Detect which cell encompasses the target text, then output its (x, y) center coordinate. 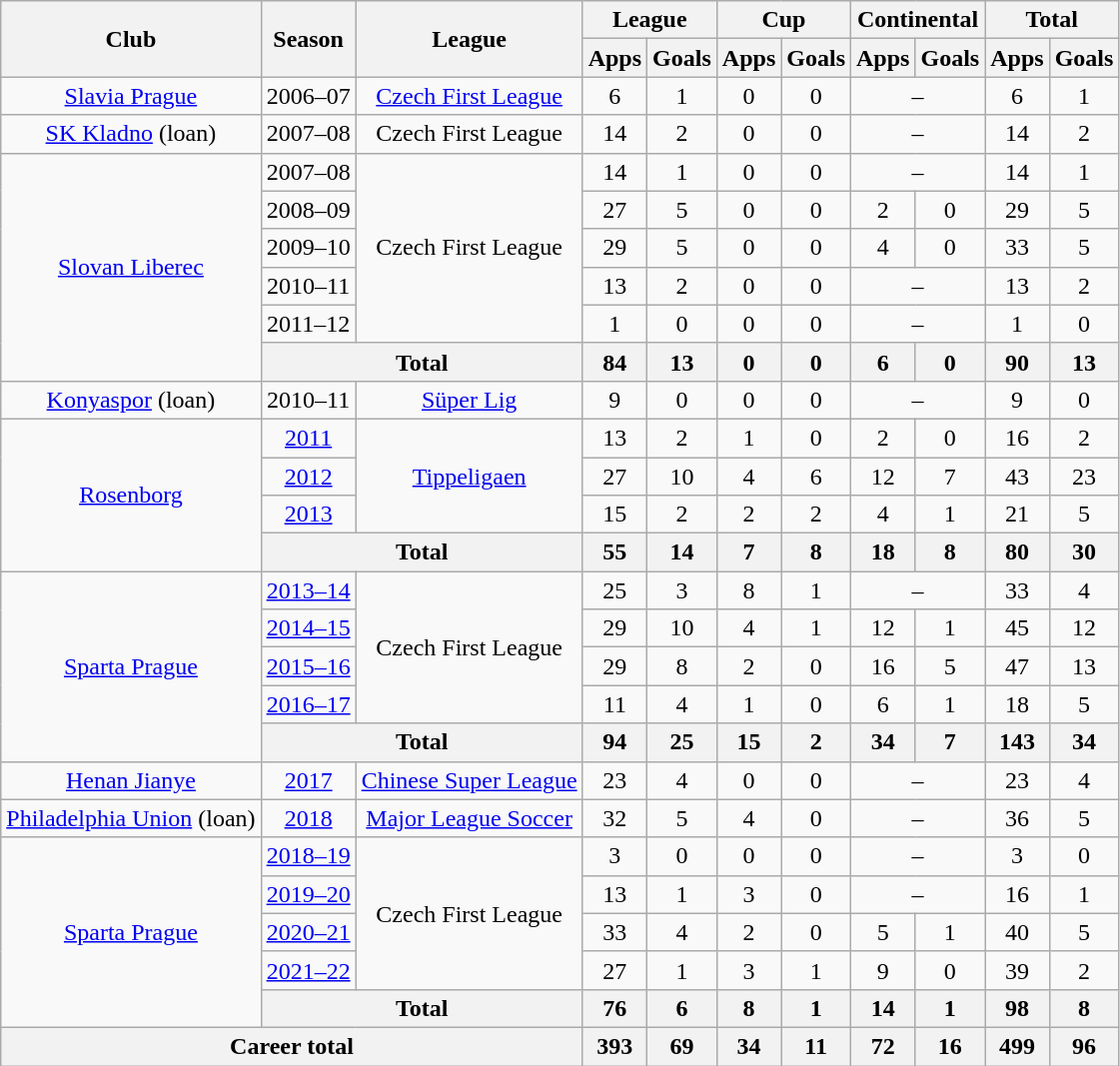
Süper Lig (470, 400)
143 (1017, 742)
2018–19 (308, 856)
36 (1017, 818)
Major League Soccer (470, 818)
2006–07 (308, 96)
2019–20 (308, 894)
2013 (308, 515)
2011 (308, 438)
2012 (308, 477)
76 (614, 1008)
2011–12 (308, 324)
Henan Jianye (131, 780)
32 (614, 818)
30 (1084, 552)
2008–09 (308, 210)
40 (1017, 932)
2009–10 (308, 248)
Career total (292, 1046)
2016–17 (308, 704)
Rosenborg (131, 495)
96 (1084, 1046)
39 (1017, 970)
21 (1017, 515)
45 (1017, 628)
2013–14 (308, 590)
2014–15 (308, 628)
Slavia Prague (131, 96)
43 (1017, 477)
499 (1017, 1046)
393 (614, 1046)
98 (1017, 1008)
Tippeligaen (470, 476)
2018 (308, 818)
2017 (308, 780)
72 (883, 1046)
55 (614, 552)
Philadelphia Union (loan) (131, 818)
94 (614, 742)
2021–22 (308, 970)
Konyaspor (loan) (131, 400)
Club (131, 39)
69 (682, 1046)
2020–21 (308, 932)
Cup (783, 20)
Chinese Super League (470, 780)
Season (308, 39)
Slovan Liberec (131, 267)
80 (1017, 552)
47 (1017, 666)
Continental (918, 20)
SK Kladno (loan) (131, 134)
2015–16 (308, 666)
84 (614, 362)
90 (1017, 362)
